Identify which cell holds the provided text, then report its [X, Y] central coordinate. 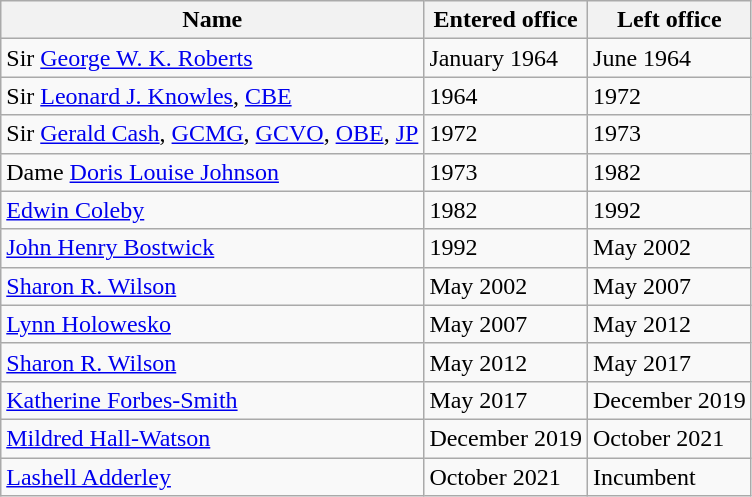
Incumbent [670, 477]
Name [212, 20]
John Henry Bostwick [212, 248]
Katherine Forbes-Smith [212, 400]
Sir George W. K. Roberts [212, 58]
Sir Gerald Cash, GCMG, GCVO, OBE, JP [212, 134]
Lashell Adderley [212, 477]
Sir Leonard J. Knowles, CBE [212, 96]
Dame Doris Louise Johnson [212, 172]
Entered office [506, 20]
January 1964 [506, 58]
Edwin Coleby [212, 210]
1964 [506, 96]
Left office [670, 20]
Lynn Holowesko [212, 324]
Mildred Hall-Watson [212, 438]
June 1964 [670, 58]
